For the text-containing cell, return its midpoint in (x, y) coordinate format. 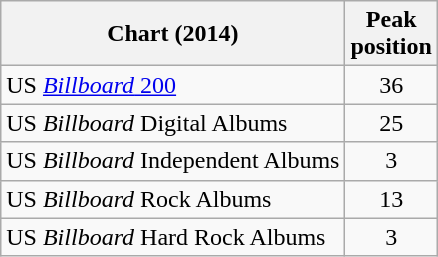
13 (391, 199)
US Billboard Independent Albums (173, 161)
Chart (2014) (173, 34)
36 (391, 85)
US Billboard 200 (173, 85)
25 (391, 123)
US Billboard Digital Albums (173, 123)
US Billboard Hard Rock Albums (173, 237)
Peakposition (391, 34)
US Billboard Rock Albums (173, 199)
